Return the (x, y) coordinate for the center point of the cell that contains the specified text.  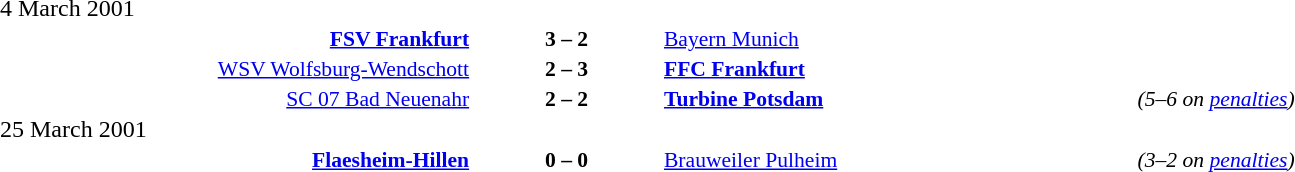
FFC Frankfurt (898, 68)
3 – 2 (566, 38)
Bayern Munich (898, 38)
Turbine Potsdam (898, 98)
2 – 2 (566, 98)
2 – 3 (566, 68)
